Capture the cell that displays the provided text and extract its (x, y) central coordinate. 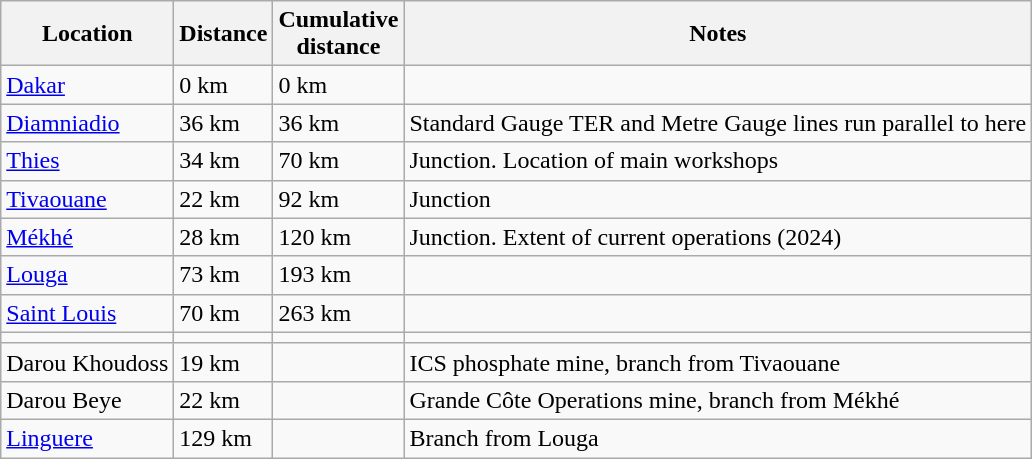
Diamniadio (88, 123)
92 km (338, 199)
Junction (718, 199)
Mékhé (88, 237)
19 km (224, 362)
Location (88, 34)
Saint Louis (88, 313)
Grande Côte Operations mine, branch from Mékhé (718, 400)
Distance (224, 34)
Standard Gauge TER and Metre Gauge lines run parallel to here (718, 123)
34 km (224, 161)
Branch from Louga (718, 438)
129 km (224, 438)
193 km (338, 275)
ICS phosphate mine, branch from Tivaouane (718, 362)
Dakar (88, 85)
Cumulativedistance (338, 34)
Notes (718, 34)
28 km (224, 237)
120 km (338, 237)
Tivaouane (88, 199)
Darou Khoudoss (88, 362)
263 km (338, 313)
Thies (88, 161)
Darou Beye (88, 400)
Junction. Location of main workshops (718, 161)
Louga (88, 275)
Linguere (88, 438)
Junction. Extent of current operations (2024) (718, 237)
73 km (224, 275)
